Capture the cell that displays the provided text and extract its [X, Y] central coordinate. 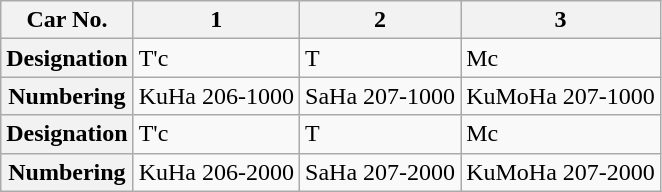
2 [380, 20]
1 [216, 20]
KuHa 206-1000 [216, 96]
SaHa 207-1000 [380, 96]
KuMoHa 207-2000 [561, 172]
KuMoHa 207-1000 [561, 96]
SaHa 207-2000 [380, 172]
3 [561, 20]
KuHa 206-2000 [216, 172]
Car No. [67, 20]
